Pinpoint the cell where the given text exists, returning its (x, y) midpoint coordinate. 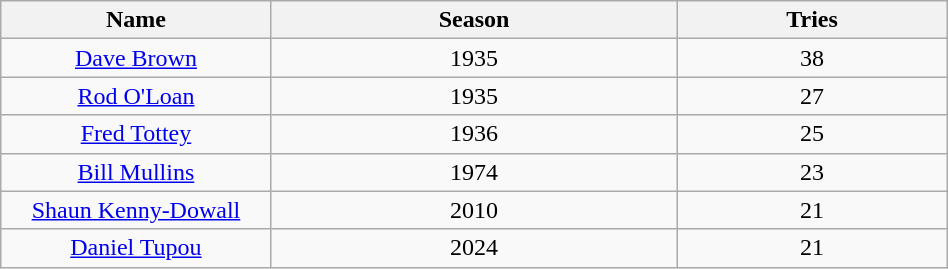
2010 (474, 210)
Fred Tottey (136, 134)
Season (474, 20)
Bill Mullins (136, 172)
25 (812, 134)
Daniel Tupou (136, 248)
Rod O'Loan (136, 96)
1936 (474, 134)
Shaun Kenny-Dowall (136, 210)
23 (812, 172)
38 (812, 58)
Tries (812, 20)
2024 (474, 248)
27 (812, 96)
Name (136, 20)
1974 (474, 172)
Dave Brown (136, 58)
